Detect which cell encompasses the target text, then output its (X, Y) center coordinate. 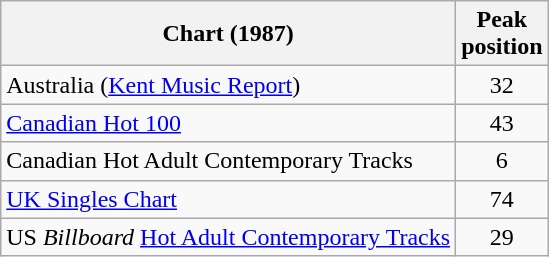
Chart (1987) (228, 34)
29 (502, 237)
Canadian Hot Adult Contemporary Tracks (228, 161)
US Billboard Hot Adult Contemporary Tracks (228, 237)
43 (502, 123)
UK Singles Chart (228, 199)
74 (502, 199)
6 (502, 161)
Canadian Hot 100 (228, 123)
Australia (Kent Music Report) (228, 85)
32 (502, 85)
Peakposition (502, 34)
